Detect which cell encompasses the target text, then output its [X, Y] center coordinate. 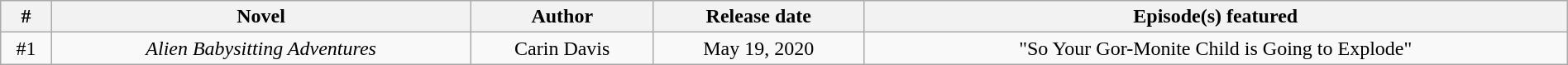
Alien Babysitting Adventures [261, 48]
Episode(s) featured [1216, 17]
# [26, 17]
Release date [758, 17]
Carin Davis [562, 48]
#1 [26, 48]
Novel [261, 17]
"So Your Gor-Monite Child is Going to Explode" [1216, 48]
Author [562, 17]
May 19, 2020 [758, 48]
